Provide the [X, Y] coordinate of the cell's center where the given text is located.  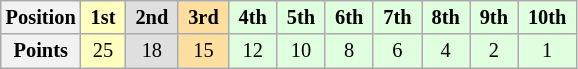
12 [253, 51]
25 [104, 51]
Position [41, 17]
6 [397, 51]
4 [446, 51]
8th [446, 17]
4th [253, 17]
15 [203, 51]
1st [104, 17]
2 [494, 51]
2nd [152, 17]
6th [349, 17]
7th [397, 17]
18 [152, 51]
3rd [203, 17]
5th [301, 17]
10th [547, 17]
8 [349, 51]
9th [494, 17]
Points [41, 51]
1 [547, 51]
10 [301, 51]
